Pinpoint the cell where the given text exists, returning its [x, y] midpoint coordinate. 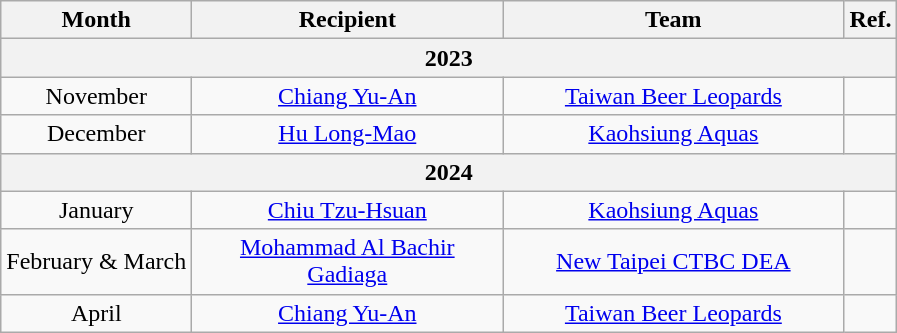
Chiu Tzu-Hsuan [348, 210]
Recipient [348, 20]
2023 [449, 58]
Month [96, 20]
2024 [449, 172]
Team [674, 20]
Mohammad Al Bachir Gadiaga [348, 262]
Ref. [870, 20]
November [96, 96]
New Taipei CTBC DEA [674, 262]
Hu Long-Mao [348, 134]
January [96, 210]
December [96, 134]
February & March [96, 262]
April [96, 313]
